Return the (x, y) coordinate for the center point of the cell that contains the specified text.  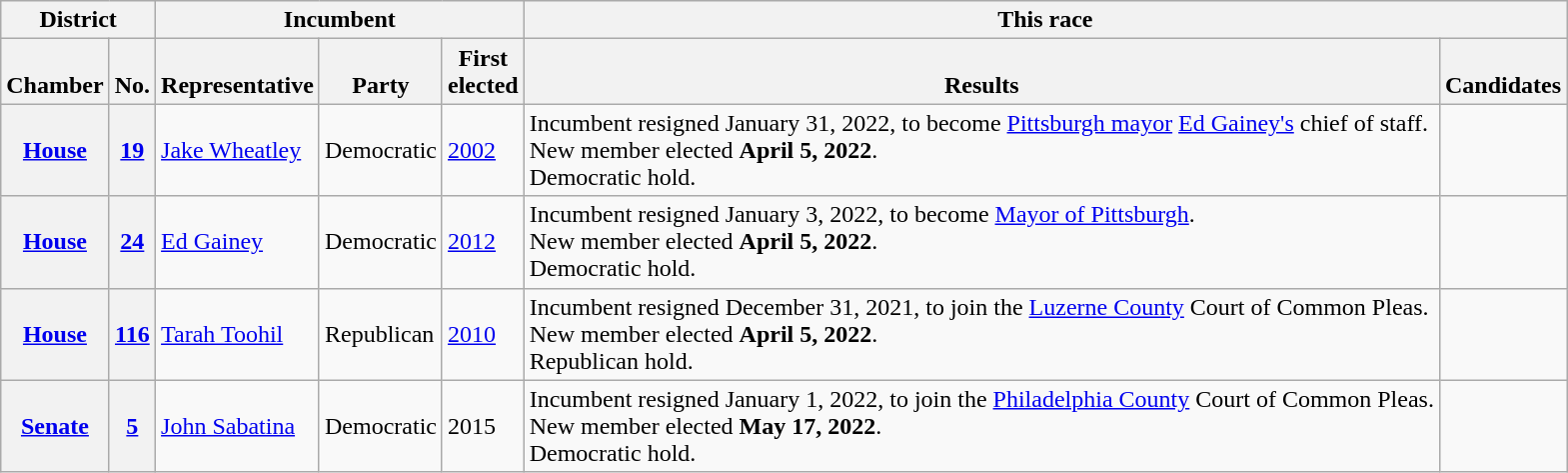
District (78, 20)
Candidates (1503, 72)
Firstelected (483, 72)
19 (132, 150)
2012 (483, 242)
5 (132, 426)
John Sabatina (238, 426)
2015 (483, 426)
Results (981, 72)
Incumbent resigned January 31, 2022, to become Pittsburgh mayor Ed Gainey's chief of staff.New member elected April 5, 2022.Democratic hold. (981, 150)
Incumbent resigned December 31, 2021, to join the Luzerne County Court of Common Pleas.New member elected April 5, 2022.Republican hold. (981, 334)
Ed Gainey (238, 242)
Representative (238, 72)
Tarah Toohil (238, 334)
Incumbent (340, 20)
Republican (380, 334)
This race (1045, 20)
2010 (483, 334)
Jake Wheatley (238, 150)
116 (132, 334)
2002 (483, 150)
Incumbent resigned January 1, 2022, to join the Philadelphia County Court of Common Pleas.New member elected May 17, 2022.Democratic hold. (981, 426)
Party (380, 72)
24 (132, 242)
Chamber (55, 72)
Incumbent resigned January 3, 2022, to become Mayor of Pittsburgh.New member elected April 5, 2022.Democratic hold. (981, 242)
No. (132, 72)
Senate (55, 426)
